Return the (x, y) coordinate for the center point of the cell that contains the specified text.  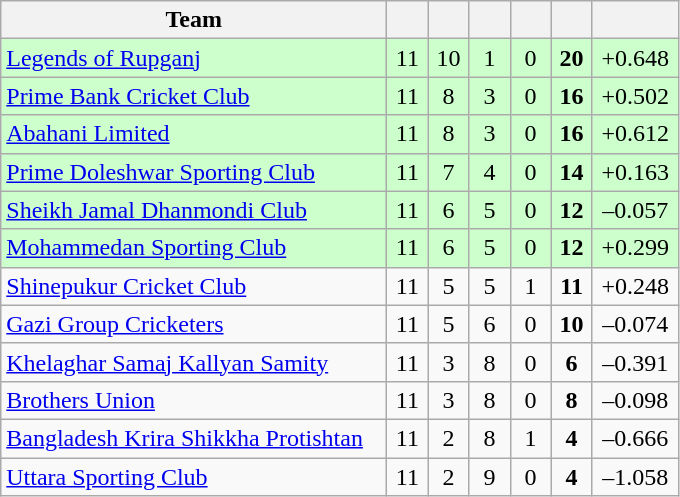
+0.648 (635, 58)
+0.299 (635, 248)
Shinepukur Cricket Club (194, 286)
Brothers Union (194, 400)
–0.074 (635, 324)
Prime Doleshwar Sporting Club (194, 172)
9 (490, 477)
–1.058 (635, 477)
Bangladesh Krira Shikkha Protishtan (194, 438)
+0.502 (635, 96)
Gazi Group Cricketers (194, 324)
Prime Bank Cricket Club (194, 96)
+0.163 (635, 172)
14 (572, 172)
Legends of Rupganj (194, 58)
Khelaghar Samaj Kallyan Samity (194, 362)
–0.057 (635, 210)
Team (194, 20)
20 (572, 58)
7 (448, 172)
Mohammedan Sporting Club (194, 248)
–0.666 (635, 438)
Sheikh Jamal Dhanmondi Club (194, 210)
Uttara Sporting Club (194, 477)
+0.248 (635, 286)
–0.391 (635, 362)
–0.098 (635, 400)
+0.612 (635, 134)
Abahani Limited (194, 134)
